Provide the (X, Y) coordinate of the cell's center where the given text is located.  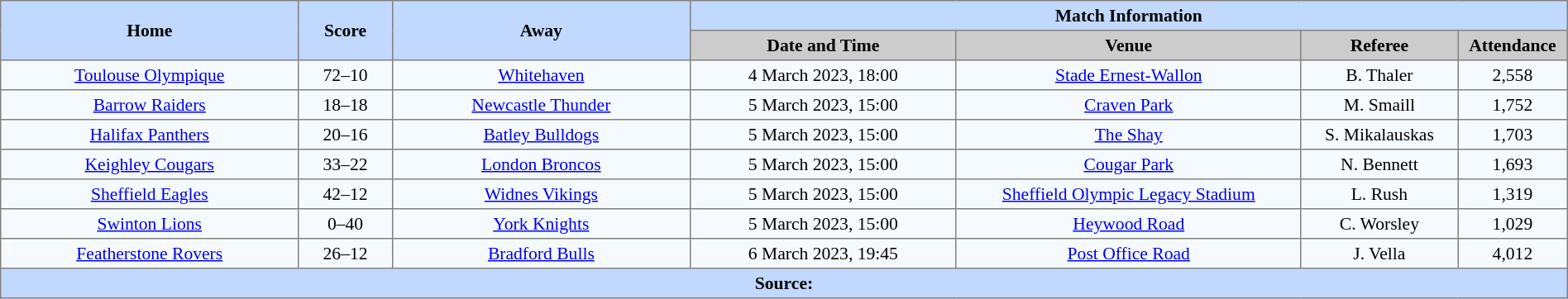
Sheffield Olympic Legacy Stadium (1128, 194)
1,319 (1513, 194)
Toulouse Olympique (150, 75)
18–18 (346, 105)
Home (150, 31)
London Broncos (541, 164)
Halifax Panthers (150, 135)
York Knights (541, 224)
Swinton Lions (150, 224)
B. Thaler (1379, 75)
Attendance (1513, 45)
J. Vella (1379, 254)
S. Mikalauskas (1379, 135)
Date and Time (823, 45)
Match Information (1128, 16)
Featherstone Rovers (150, 254)
72–10 (346, 75)
26–12 (346, 254)
L. Rush (1379, 194)
1,703 (1513, 135)
4,012 (1513, 254)
The Shay (1128, 135)
Post Office Road (1128, 254)
1,693 (1513, 164)
2,558 (1513, 75)
42–12 (346, 194)
Widnes Vikings (541, 194)
Bradford Bulls (541, 254)
Whitehaven (541, 75)
Heywood Road (1128, 224)
20–16 (346, 135)
0–40 (346, 224)
Referee (1379, 45)
Barrow Raiders (150, 105)
Keighley Cougars (150, 164)
Venue (1128, 45)
N. Bennett (1379, 164)
1,029 (1513, 224)
Craven Park (1128, 105)
M. Smaill (1379, 105)
Sheffield Eagles (150, 194)
Stade Ernest-Wallon (1128, 75)
Source: (784, 283)
33–22 (346, 164)
C. Worsley (1379, 224)
Cougar Park (1128, 164)
6 March 2023, 19:45 (823, 254)
4 March 2023, 18:00 (823, 75)
Batley Bulldogs (541, 135)
1,752 (1513, 105)
Newcastle Thunder (541, 105)
Score (346, 31)
Away (541, 31)
